Return (x, y) of the center of cell containing provided text 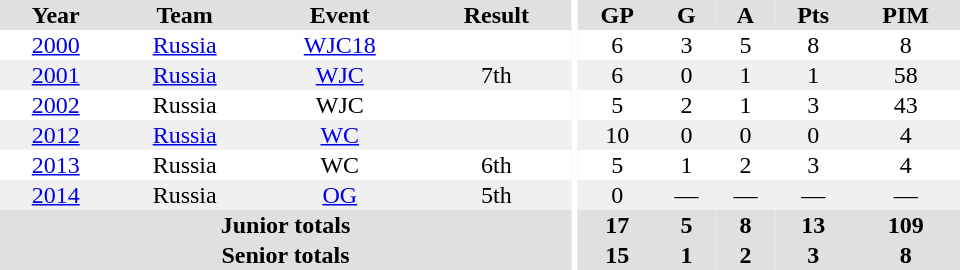
Year (56, 15)
A (746, 15)
Event (340, 15)
WJC18 (340, 45)
2013 (56, 165)
Senior totals (286, 255)
17 (618, 225)
13 (813, 225)
Pts (813, 15)
2000 (56, 45)
Junior totals (286, 225)
2002 (56, 105)
10 (618, 135)
43 (906, 105)
109 (906, 225)
2001 (56, 75)
OG (340, 195)
58 (906, 75)
G (686, 15)
2012 (56, 135)
6th (496, 165)
Result (496, 15)
2014 (56, 195)
5th (496, 195)
7th (496, 75)
PIM (906, 15)
15 (618, 255)
GP (618, 15)
Team (184, 15)
